Return [X, Y] of the center of cell containing provided text 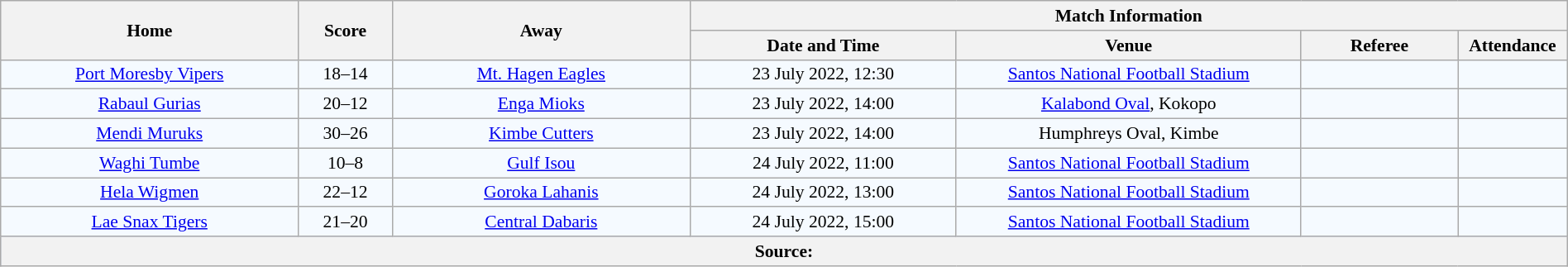
Kimbe Cutters [541, 134]
Central Dabaris [541, 222]
10–8 [346, 163]
20–12 [346, 104]
Date and Time [823, 45]
Source: [784, 251]
Hela Wigmen [150, 193]
Gulf Isou [541, 163]
Waghi Tumbe [150, 163]
Goroka Lahanis [541, 193]
Referee [1379, 45]
Mendi Muruks [150, 134]
23 July 2022, 12:30 [823, 74]
Kalabond Oval, Kokopo [1128, 104]
Rabaul Gurias [150, 104]
Mt. Hagen Eagles [541, 74]
24 July 2022, 13:00 [823, 193]
Away [541, 30]
30–26 [346, 134]
Score [346, 30]
Attendance [1513, 45]
24 July 2022, 15:00 [823, 222]
18–14 [346, 74]
Humphreys Oval, Kimbe [1128, 134]
22–12 [346, 193]
Enga Mioks [541, 104]
Lae Snax Tigers [150, 222]
Home [150, 30]
Match Information [1128, 16]
Venue [1128, 45]
24 July 2022, 11:00 [823, 163]
21–20 [346, 222]
Port Moresby Vipers [150, 74]
